Scan for the cell matching the given text and deliver its (x, y) coordinate at center. 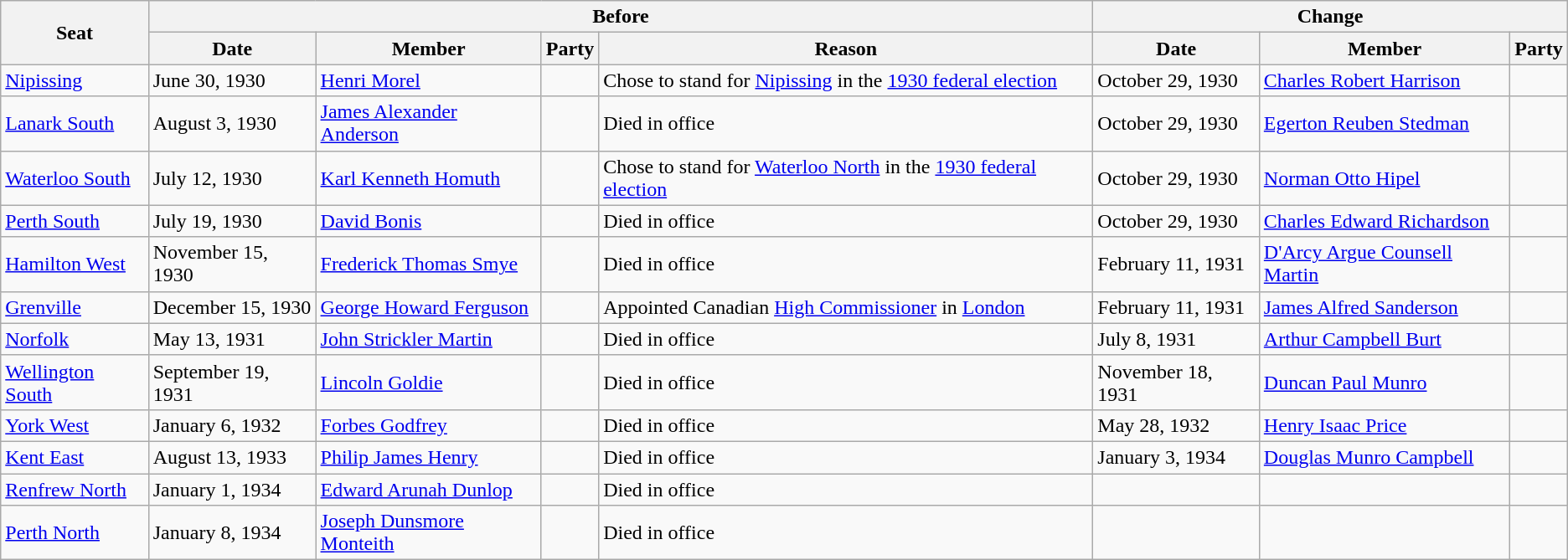
Charles Robert Harrison (1385, 80)
George Howard Ferguson (429, 307)
July 19, 1930 (232, 221)
Henry Isaac Price (1385, 425)
Lanark South (75, 124)
January 1, 1934 (232, 490)
David Bonis (429, 221)
January 8, 1934 (232, 532)
Kent East (75, 457)
Reason (846, 49)
Hamilton West (75, 265)
August 3, 1930 (232, 124)
Norman Otto Hipel (1385, 177)
Duncan Paul Munro (1385, 382)
July 12, 1930 (232, 177)
Henri Morel (429, 80)
Philip James Henry (429, 457)
May 13, 1931 (232, 339)
January 6, 1932 (232, 425)
Grenville (75, 307)
Karl Kenneth Homuth (429, 177)
Before (621, 17)
D'Arcy Argue Counsell Martin (1385, 265)
November 18, 1931 (1176, 382)
Seat (75, 33)
Charles Edward Richardson (1385, 221)
Joseph Dunsmore Monteith (429, 532)
John Strickler Martin (429, 339)
Chose to stand for Waterloo North in the 1930 federal election (846, 177)
Wellington South (75, 382)
November 15, 1930 (232, 265)
Forbes Godfrey (429, 425)
May 28, 1932 (1176, 425)
Appointed Canadian High Commissioner in London (846, 307)
Frederick Thomas Smye (429, 265)
Lincoln Goldie (429, 382)
York West (75, 425)
December 15, 1930 (232, 307)
James Alfred Sanderson (1385, 307)
Renfrew North (75, 490)
January 3, 1934 (1176, 457)
Change (1330, 17)
Edward Arunah Dunlop (429, 490)
Waterloo South (75, 177)
Arthur Campbell Burt (1385, 339)
Douglas Munro Campbell (1385, 457)
July 8, 1931 (1176, 339)
Perth North (75, 532)
September 19, 1931 (232, 382)
Egerton Reuben Stedman (1385, 124)
James Alexander Anderson (429, 124)
Perth South (75, 221)
Chose to stand for Nipissing in the 1930 federal election (846, 80)
Norfolk (75, 339)
June 30, 1930 (232, 80)
August 13, 1933 (232, 457)
Nipissing (75, 80)
